For the text-containing cell, return its midpoint in (X, Y) coordinate format. 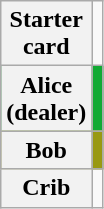
Crib (46, 188)
Bob (46, 150)
Alice(dealer) (46, 98)
Startercard (46, 34)
